For the text-containing cell, return its midpoint in (X, Y) coordinate format. 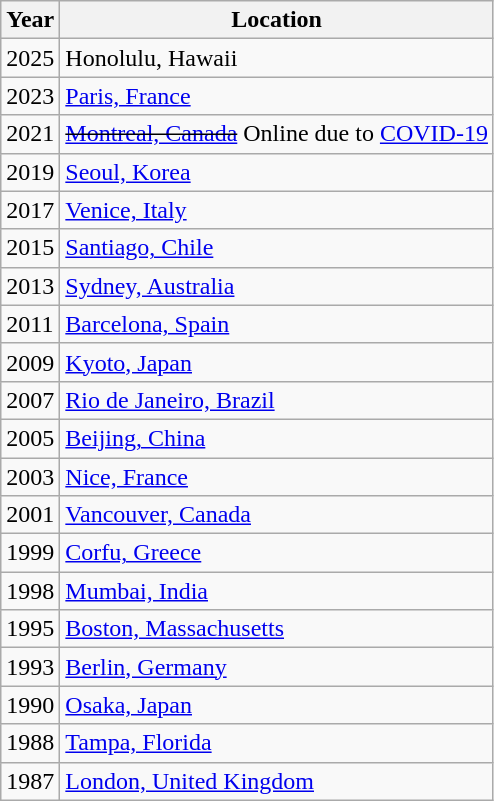
Barcelona, Spain (277, 324)
Osaka, Japan (277, 705)
2023 (30, 96)
Honolulu, Hawaii (277, 58)
2015 (30, 248)
2019 (30, 172)
Kyoto, Japan (277, 362)
2025 (30, 58)
Montreal, Canada Online due to COVID-19 (277, 134)
Venice, Italy (277, 210)
1990 (30, 705)
1987 (30, 781)
1988 (30, 743)
2007 (30, 400)
1995 (30, 629)
2009 (30, 362)
1998 (30, 591)
Rio de Janeiro, Brazil (277, 400)
Sydney, Australia (277, 286)
Nice, France (277, 477)
2013 (30, 286)
Corfu, Greece (277, 553)
2011 (30, 324)
Mumbai, India (277, 591)
2001 (30, 515)
1999 (30, 553)
Location (277, 20)
Boston, Massachusetts (277, 629)
2017 (30, 210)
Santiago, Chile (277, 248)
Seoul, Korea (277, 172)
London, United Kingdom (277, 781)
Beijing, China (277, 438)
Year (30, 20)
2003 (30, 477)
Tampa, Florida (277, 743)
Vancouver, Canada (277, 515)
Paris, France (277, 96)
2021 (30, 134)
2005 (30, 438)
1993 (30, 667)
Berlin, Germany (277, 667)
